Search for the cell housing the specified text and yield its [X, Y] center coordinate. 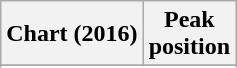
Peak position [189, 34]
Chart (2016) [72, 34]
